From the cell containing the given text, extract its center point as (x, y) coordinate. 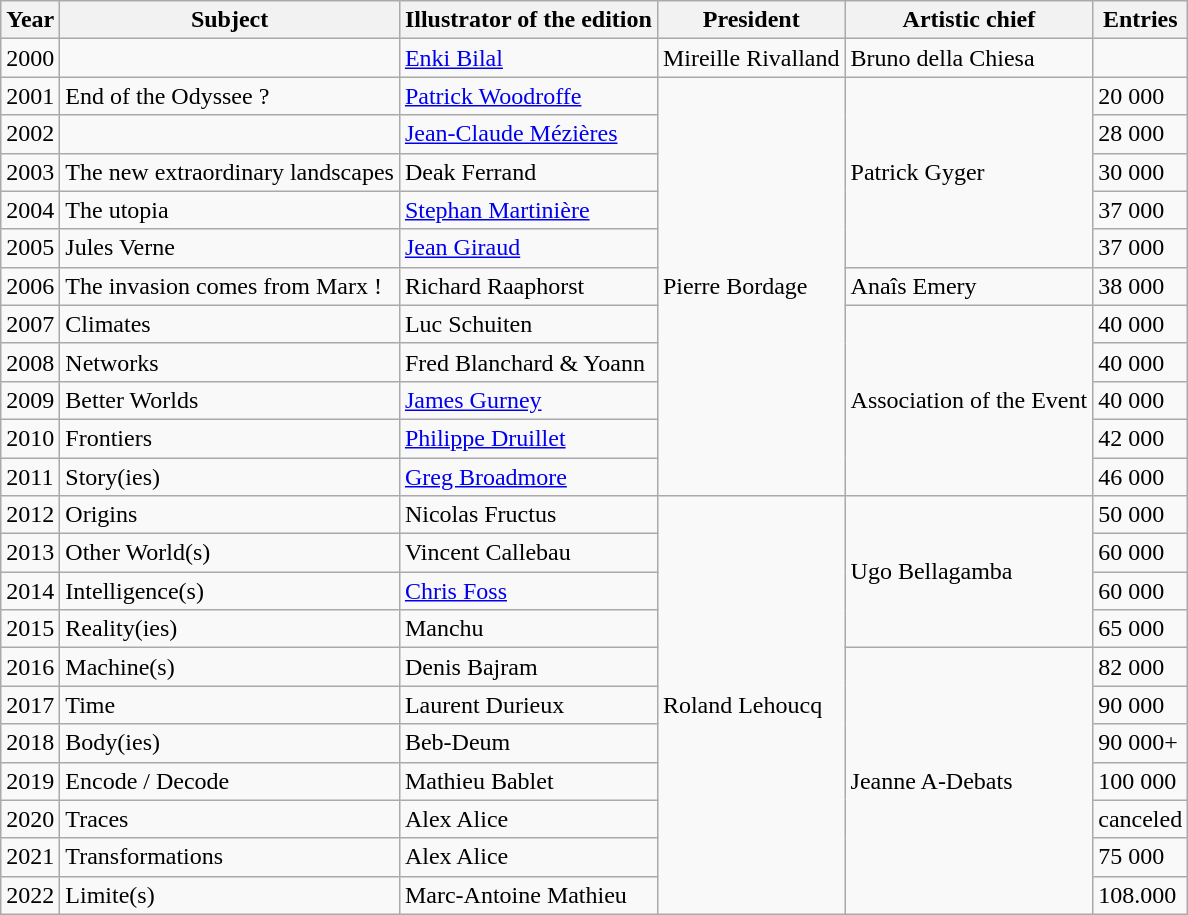
Ugo Bellagamba (969, 572)
2020 (30, 819)
Other World(s) (230, 553)
2008 (30, 362)
Enki Bilal (528, 58)
2018 (30, 743)
Jean Giraud (528, 248)
Frontiers (230, 438)
Climates (230, 324)
2010 (30, 438)
2019 (30, 781)
Fred Blanchard & Yoann (528, 362)
2017 (30, 705)
Roland Lehoucq (751, 706)
Manchu (528, 629)
30 000 (1140, 172)
2006 (30, 286)
Better Worlds (230, 400)
Traces (230, 819)
2016 (30, 667)
Deak Ferrand (528, 172)
Intelligence(s) (230, 591)
82 000 (1140, 667)
Jules Verne (230, 248)
38 000 (1140, 286)
20 000 (1140, 96)
2003 (30, 172)
2004 (30, 210)
Vincent Callebau (528, 553)
End of the Odyssee ? (230, 96)
65 000 (1140, 629)
2000 (30, 58)
2015 (30, 629)
Pierre Bordage (751, 286)
Beb-Deum (528, 743)
Transformations (230, 857)
Luc Schuiten (528, 324)
2014 (30, 591)
Subject (230, 20)
75 000 (1140, 857)
108.000 (1140, 895)
Mireille Rivalland (751, 58)
Richard Raaphorst (528, 286)
Philippe Druillet (528, 438)
Laurent Durieux (528, 705)
2002 (30, 134)
Jean-Claude Mézières (528, 134)
The utopia (230, 210)
2013 (30, 553)
Time (230, 705)
50 000 (1140, 515)
Nicolas Fructus (528, 515)
The new extraordinary landscapes (230, 172)
2011 (30, 477)
Illustrator of the edition (528, 20)
2021 (30, 857)
President (751, 20)
Networks (230, 362)
46 000 (1140, 477)
Patrick Woodroffe (528, 96)
Bruno della Chiesa (969, 58)
2009 (30, 400)
Body(ies) (230, 743)
Jeanne A-Debats (969, 781)
Entries (1140, 20)
Limite(s) (230, 895)
Reality(ies) (230, 629)
Marc-Antoine Mathieu (528, 895)
Chris Foss (528, 591)
2001 (30, 96)
Anaîs Emery (969, 286)
42 000 (1140, 438)
Encode / Decode (230, 781)
2022 (30, 895)
Greg Broadmore (528, 477)
Artistic chief (969, 20)
28 000 (1140, 134)
Origins (230, 515)
2012 (30, 515)
Stephan Martinière (528, 210)
Association of the Event (969, 400)
Machine(s) (230, 667)
Year (30, 20)
100 000 (1140, 781)
Denis Bajram (528, 667)
2007 (30, 324)
90 000+ (1140, 743)
canceled (1140, 819)
Story(ies) (230, 477)
90 000 (1140, 705)
James Gurney (528, 400)
The invasion comes from Marx ! (230, 286)
2005 (30, 248)
Mathieu Bablet (528, 781)
Patrick Gyger (969, 172)
